Identify which cell holds the provided text, then report its (x, y) central coordinate. 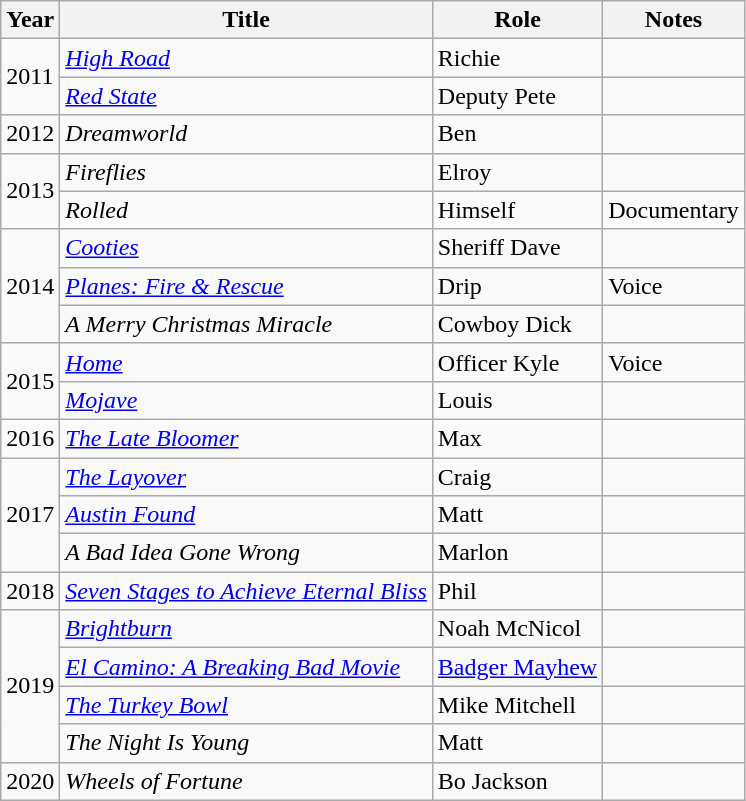
Cowboy Dick (517, 324)
Documentary (674, 210)
2012 (30, 134)
Year (30, 20)
Max (517, 438)
Dreamworld (246, 134)
Badger Mayhew (517, 667)
Rolled (246, 210)
A Bad Idea Gone Wrong (246, 553)
Mojave (246, 400)
2015 (30, 381)
2016 (30, 438)
El Camino: A Breaking Bad Movie (246, 667)
2019 (30, 686)
Brightburn (246, 629)
2014 (30, 286)
2020 (30, 781)
Notes (674, 20)
2013 (30, 191)
Home (246, 362)
The Night Is Young (246, 743)
Louis (517, 400)
Deputy Pete (517, 96)
Phil (517, 591)
A Merry Christmas Miracle (246, 324)
The Layover (246, 477)
Sheriff Dave (517, 248)
Austin Found (246, 515)
Bo Jackson (517, 781)
Planes: Fire & Rescue (246, 286)
Richie (517, 58)
Title (246, 20)
Cooties (246, 248)
Ben (517, 134)
Officer Kyle (517, 362)
Wheels of Fortune (246, 781)
Seven Stages to Achieve Eternal Bliss (246, 591)
2017 (30, 515)
Fireflies (246, 172)
Marlon (517, 553)
2018 (30, 591)
Role (517, 20)
Mike Mitchell (517, 705)
Elroy (517, 172)
The Turkey Bowl (246, 705)
Himself (517, 210)
Noah McNicol (517, 629)
High Road (246, 58)
Drip (517, 286)
2011 (30, 77)
The Late Bloomer (246, 438)
Craig (517, 477)
Red State (246, 96)
